Provide the [x, y] coordinate of the cell's center where the given text is located.  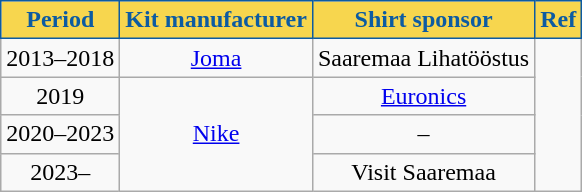
Nike [216, 134]
Joma [216, 58]
Saaremaa Lihatööstus [423, 58]
Period [60, 20]
Kit manufacturer [216, 20]
2023– [60, 172]
2019 [60, 96]
2013–2018 [60, 58]
2020–2023 [60, 134]
– [423, 134]
Visit Saaremaa [423, 172]
Ref [558, 20]
Shirt sponsor [423, 20]
Euronics [423, 96]
